From the cell containing the given text, extract its center point as [X, Y] coordinate. 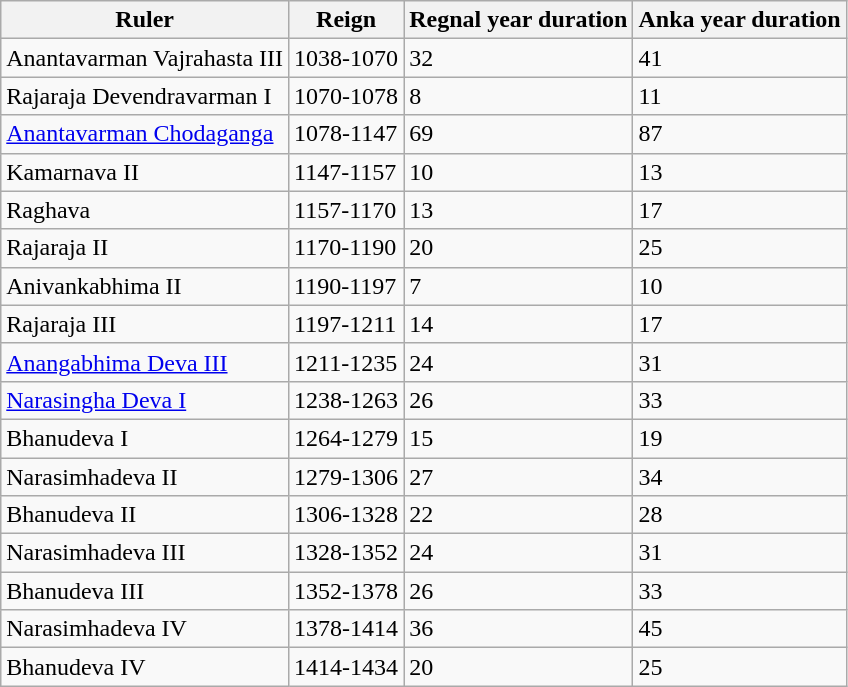
1328-1352 [346, 553]
1157-1170 [346, 210]
Narasingha Deva I [145, 400]
1190-1197 [346, 286]
1414-1434 [346, 667]
1078-1147 [346, 134]
Narasimhadeva II [145, 477]
1170-1190 [346, 248]
Raghava [145, 210]
28 [740, 515]
1197-1211 [346, 324]
7 [518, 286]
19 [740, 438]
Rajaraja Devendravarman I [145, 96]
27 [518, 477]
Kamarnava II [145, 172]
15 [518, 438]
Narasimhadeva IV [145, 629]
1038-1070 [346, 58]
41 [740, 58]
32 [518, 58]
1378-1414 [346, 629]
1238-1263 [346, 400]
Anangabhima Deva III [145, 362]
34 [740, 477]
Narasimhadeva III [145, 553]
1211-1235 [346, 362]
Bhanudeva I [145, 438]
1264-1279 [346, 438]
22 [518, 515]
Anantavarman Vajrahasta III [145, 58]
Anivankabhima II [145, 286]
Regnal year duration [518, 20]
Bhanudeva IV [145, 667]
Bhanudeva III [145, 591]
11 [740, 96]
Anantavarman Chodaganga [145, 134]
Rajaraja II [145, 248]
1306-1328 [346, 515]
Ruler [145, 20]
14 [518, 324]
Reign [346, 20]
1147-1157 [346, 172]
36 [518, 629]
1352-1378 [346, 591]
Bhanudeva II [145, 515]
1070-1078 [346, 96]
69 [518, 134]
Rajaraja III [145, 324]
1279-1306 [346, 477]
45 [740, 629]
8 [518, 96]
87 [740, 134]
Anka year duration [740, 20]
